Find where the given text appears and provide that cell's center as [x, y] coordinate. 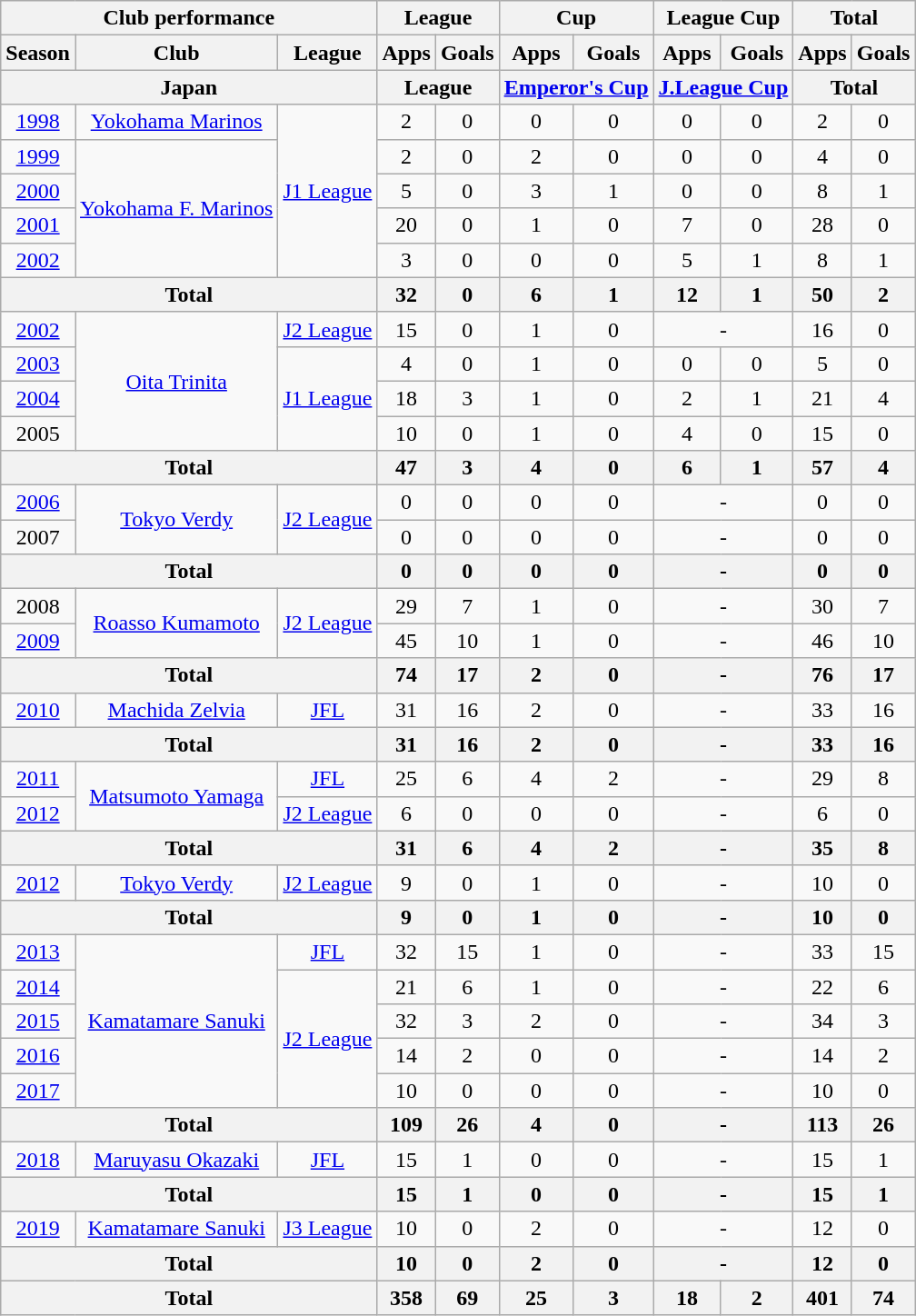
J3 League [327, 1229]
2003 [38, 364]
J.League Cup [723, 87]
35 [822, 848]
2009 [38, 641]
30 [822, 606]
Emperor's Cup [576, 87]
109 [406, 1125]
Season [38, 53]
2001 [38, 225]
Roasso Kumamoto [176, 623]
2004 [38, 398]
76 [822, 675]
2005 [38, 434]
Maruyasu Okazaki [176, 1160]
Machida Zelvia [176, 710]
2008 [38, 606]
57 [822, 468]
2017 [38, 1091]
Yokohama Marinos [176, 122]
22 [822, 986]
Japan [189, 87]
2011 [38, 779]
401 [822, 1298]
2015 [38, 1022]
358 [406, 1298]
2013 [38, 952]
2006 [38, 503]
2014 [38, 986]
28 [822, 225]
20 [406, 225]
113 [822, 1125]
46 [822, 641]
2007 [38, 537]
1998 [38, 122]
69 [467, 1298]
2010 [38, 710]
47 [406, 468]
2019 [38, 1229]
2016 [38, 1056]
50 [822, 294]
2018 [38, 1160]
45 [406, 641]
34 [822, 1022]
Club performance [189, 18]
Yokohama F. Marinos [176, 208]
League Cup [723, 18]
Matsumoto Yamaga [176, 796]
2000 [38, 191]
Oita Trinita [176, 381]
Club [176, 53]
Cup [576, 18]
1999 [38, 156]
